From the cell containing the given text, extract its center point as (X, Y) coordinate. 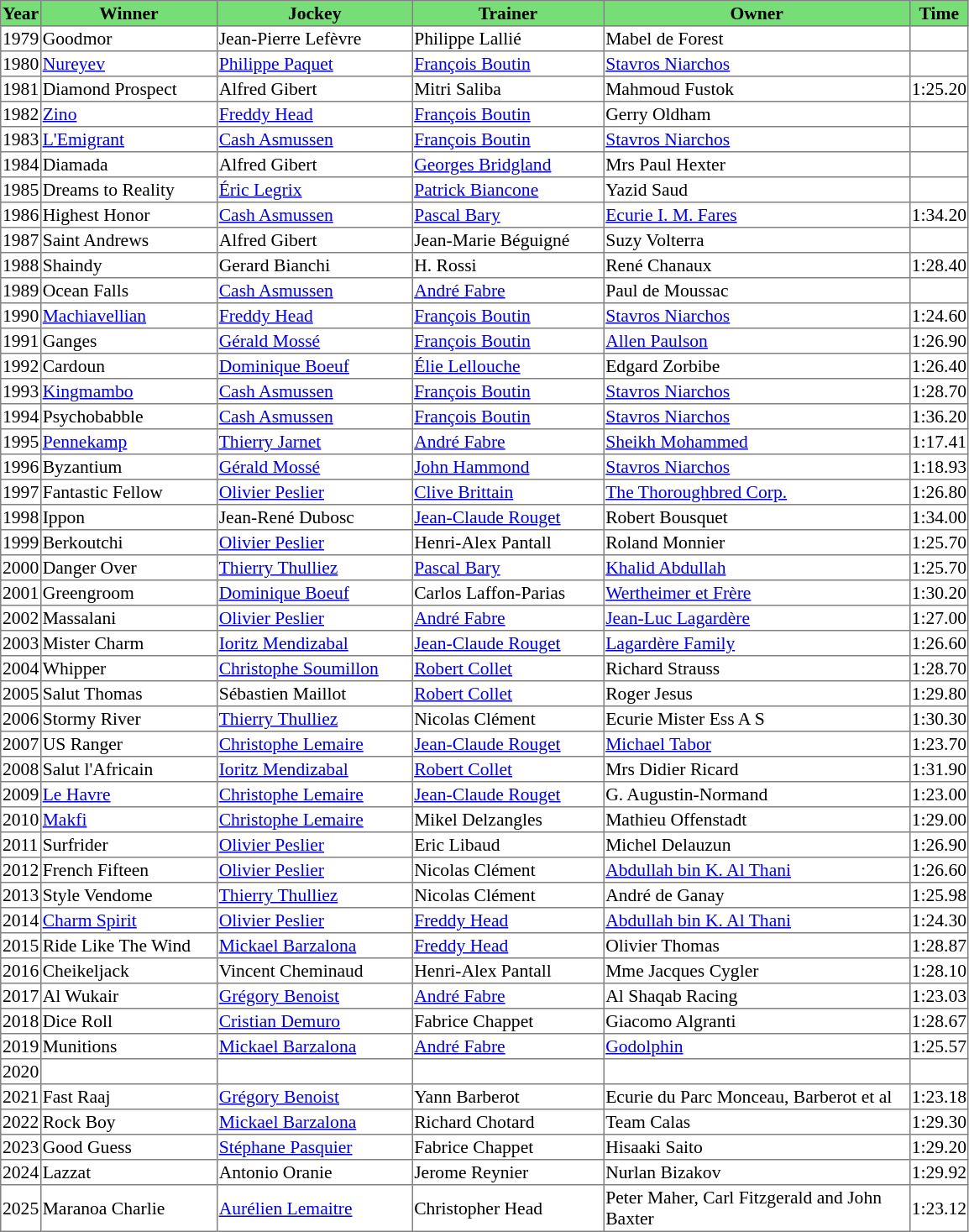
Saint Andrews (128, 240)
Paul de Moussac (757, 291)
2002 (21, 618)
2017 (21, 996)
Shaindy (128, 265)
1988 (21, 265)
Mabel de Forest (757, 39)
Munitions (128, 1046)
2018 (21, 1021)
French Fifteen (128, 870)
2019 (21, 1046)
Richard Strauss (757, 668)
1:30.30 (939, 719)
Philippe Paquet (314, 64)
1:28.40 (939, 265)
1:34.20 (939, 215)
1:24.30 (939, 920)
Richard Chotard (508, 1122)
L'Emigrant (128, 139)
Aurélien Lemaitre (314, 1208)
Ocean Falls (128, 291)
Éric Legrix (314, 190)
1:29.00 (939, 820)
Massalani (128, 618)
Al Wukair (128, 996)
Psychobabble (128, 417)
2020 (21, 1072)
2000 (21, 568)
Khalid Abdullah (757, 568)
Christopher Head (508, 1208)
1:28.10 (939, 971)
1:18.93 (939, 467)
Godolphin (757, 1046)
Robert Bousquet (757, 517)
1985 (21, 190)
Ippon (128, 517)
Style Vendome (128, 895)
US Ranger (128, 744)
1979 (21, 39)
2023 (21, 1147)
Mister Charm (128, 643)
Lagardère Family (757, 643)
1994 (21, 417)
1992 (21, 366)
2022 (21, 1122)
1996 (21, 467)
1984 (21, 165)
1:25.20 (939, 89)
Highest Honor (128, 215)
Cheikeljack (128, 971)
Zino (128, 114)
Michel Delauzun (757, 845)
Lazzat (128, 1172)
Allen Paulson (757, 341)
1:26.80 (939, 492)
1980 (21, 64)
Byzantium (128, 467)
Olivier Thomas (757, 946)
1986 (21, 215)
Christophe Soumillon (314, 668)
2006 (21, 719)
Yazid Saud (757, 190)
Ganges (128, 341)
1:23.03 (939, 996)
Danger Over (128, 568)
1:28.67 (939, 1021)
Stéphane Pasquier (314, 1147)
Gerry Oldham (757, 114)
Dreams to Reality (128, 190)
Ride Like The Wind (128, 946)
2015 (21, 946)
Cardoun (128, 366)
Berkoutchi (128, 543)
Diamada (128, 165)
Charm Spirit (128, 920)
1987 (21, 240)
1:23.12 (939, 1208)
Mrs Paul Hexter (757, 165)
1:25.57 (939, 1046)
Nurlan Bizakov (757, 1172)
Ecurie I. M. Fares (757, 215)
Ecurie du Parc Monceau, Barberot et al (757, 1097)
Philippe Lallié (508, 39)
Michael Tabor (757, 744)
Jerome Reynier (508, 1172)
1:17.41 (939, 442)
G. Augustin-Normand (757, 794)
René Chanaux (757, 265)
Surfrider (128, 845)
Eric Libaud (508, 845)
1:25.98 (939, 895)
Jean-Pierre Lefèvre (314, 39)
Whipper (128, 668)
Giacomo Algranti (757, 1021)
Cristian Demuro (314, 1021)
2001 (21, 593)
H. Rossi (508, 265)
1:29.20 (939, 1147)
2011 (21, 845)
Fast Raaj (128, 1097)
Roland Monnier (757, 543)
Élie Lellouche (508, 366)
Team Calas (757, 1122)
Makfi (128, 820)
Mikel Delzangles (508, 820)
Machiavellian (128, 316)
Edgard Zorbibe (757, 366)
1:29.30 (939, 1122)
Antonio Oranie (314, 1172)
Trainer (508, 13)
1990 (21, 316)
Jean-Luc Lagardère (757, 618)
Diamond Prospect (128, 89)
2025 (21, 1208)
1:31.90 (939, 769)
1:29.92 (939, 1172)
Carlos Laffon-Parias (508, 593)
1981 (21, 89)
Hisaaki Saito (757, 1147)
1997 (21, 492)
Maranoa Charlie (128, 1208)
1:34.00 (939, 517)
Mathieu Offenstadt (757, 820)
1999 (21, 543)
Sheikh Mohammed (757, 442)
2010 (21, 820)
Georges Bridgland (508, 165)
2008 (21, 769)
Kingmambo (128, 391)
Winner (128, 13)
1993 (21, 391)
André de Ganay (757, 895)
Goodmor (128, 39)
1:28.87 (939, 946)
Suzy Volterra (757, 240)
Greengroom (128, 593)
Fantastic Fellow (128, 492)
2012 (21, 870)
1982 (21, 114)
1998 (21, 517)
Jockey (314, 13)
Le Havre (128, 794)
Jean-Marie Béguigné (508, 240)
2024 (21, 1172)
John Hammond (508, 467)
Thierry Jarnet (314, 442)
Pennekamp (128, 442)
1:23.18 (939, 1097)
1:24.60 (939, 316)
1:36.20 (939, 417)
2003 (21, 643)
Roger Jesus (757, 694)
2016 (21, 971)
1:30.20 (939, 593)
1983 (21, 139)
Yann Barberot (508, 1097)
1:23.70 (939, 744)
Dice Roll (128, 1021)
Mahmoud Fustok (757, 89)
Vincent Cheminaud (314, 971)
Mitri Saliba (508, 89)
Rock Boy (128, 1122)
2005 (21, 694)
Nureyev (128, 64)
1989 (21, 291)
Mrs Didier Ricard (757, 769)
Al Shaqab Racing (757, 996)
Sébastien Maillot (314, 694)
1:23.00 (939, 794)
Salut Thomas (128, 694)
2007 (21, 744)
1991 (21, 341)
The Thoroughbred Corp. (757, 492)
1:26.40 (939, 366)
2013 (21, 895)
Ecurie Mister Ess A S (757, 719)
2021 (21, 1097)
Gerard Bianchi (314, 265)
Wertheimer et Frère (757, 593)
1995 (21, 442)
1:27.00 (939, 618)
Patrick Biancone (508, 190)
2014 (21, 920)
Good Guess (128, 1147)
2009 (21, 794)
Jean-René Dubosc (314, 517)
Time (939, 13)
Year (21, 13)
Stormy River (128, 719)
Peter Maher, Carl Fitzgerald and John Baxter (757, 1208)
Mme Jacques Cygler (757, 971)
Salut l'Africain (128, 769)
1:29.80 (939, 694)
Clive Brittain (508, 492)
2004 (21, 668)
Owner (757, 13)
